Identify which cell holds the provided text, then report its (x, y) central coordinate. 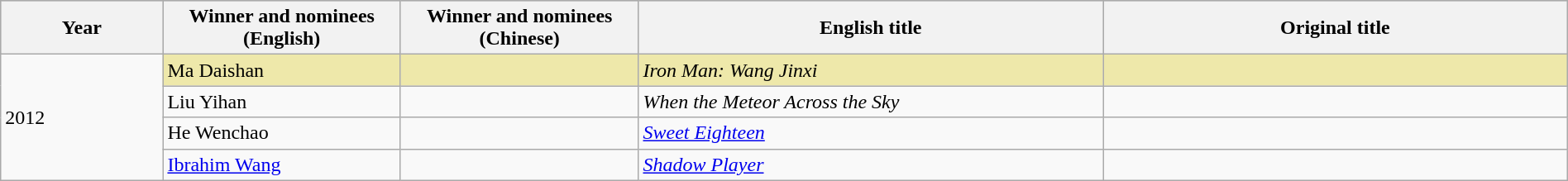
Shadow Player (871, 164)
When the Meteor Across the Sky (871, 102)
He Wenchao (282, 133)
Liu Yihan (282, 102)
Sweet Eighteen (871, 133)
2012 (82, 117)
Winner and nominees(Chinese) (519, 28)
Ma Daishan (282, 70)
English title (871, 28)
Original title (1336, 28)
Iron Man: Wang Jinxi (871, 70)
Winner and nominees(English) (282, 28)
Year (82, 28)
Ibrahim Wang (282, 164)
